Extract the [X, Y] coordinate from the center of the cell holding the provided text.  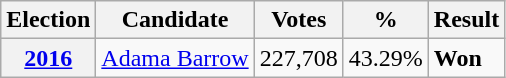
Votes [298, 20]
Won [466, 58]
2016 [48, 58]
Election [48, 20]
Result [466, 20]
Adama Barrow [175, 58]
227,708 [298, 58]
Candidate [175, 20]
% [386, 20]
43.29% [386, 58]
